Scan for the cell matching the given text and deliver its [x, y] coordinate at center. 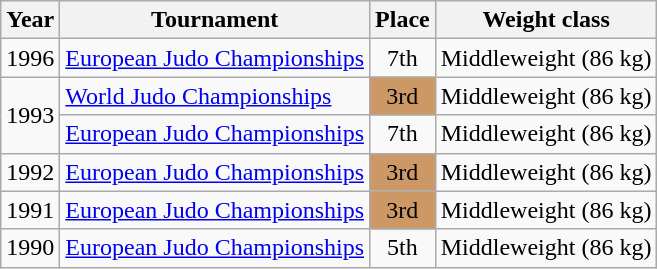
1990 [30, 248]
Tournament [215, 20]
Place [403, 20]
1993 [30, 115]
World Judo Championships [215, 96]
1996 [30, 58]
5th [403, 248]
1992 [30, 172]
Year [30, 20]
1991 [30, 210]
Weight class [546, 20]
